Determine the [x, y] coordinate at the center of the cell enclosing the given text.  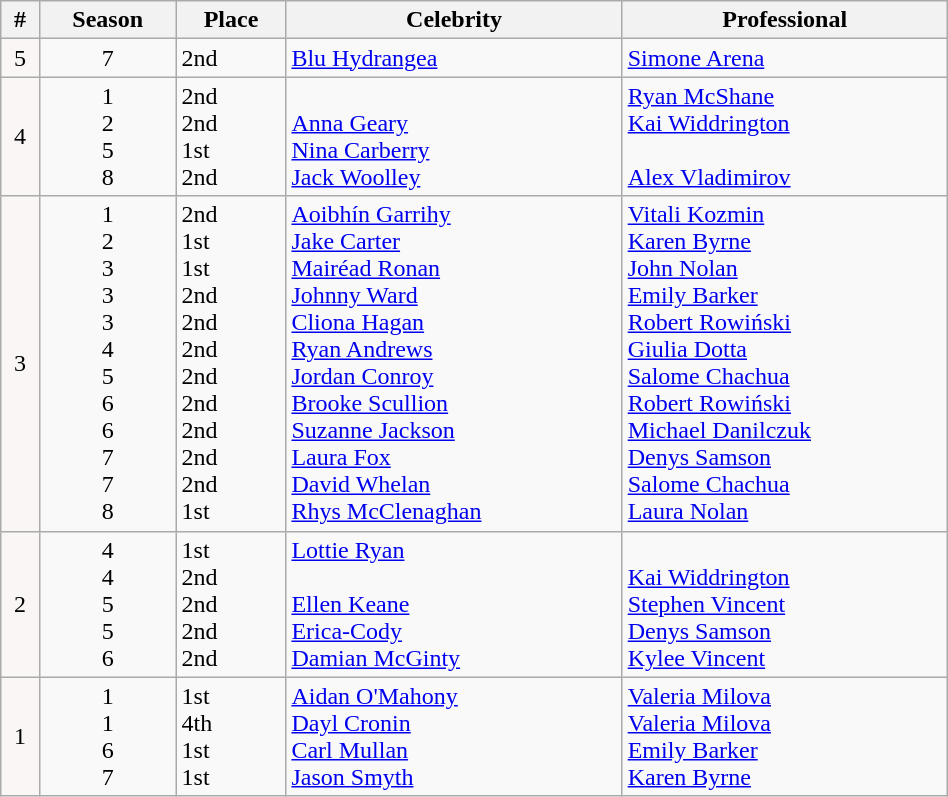
Simone Arena [784, 58]
Celebrity [454, 20]
Ryan McShane Kai Widdrington Alex Vladimirov [784, 136]
# [20, 20]
Season [108, 20]
1 2 3 3 3 4 5 6 6 7 7 8 [108, 364]
7 [108, 58]
Kai Widdrington Stephen Vincent Denys Samson Kylee Vincent [784, 604]
1st 4th 1st 1st [231, 736]
2nd 1st 1st 2nd 2nd 2nd 2nd 2nd 2nd 2nd 2nd 1st [231, 364]
1 1 6 7 [108, 736]
1 2 5 8 [108, 136]
Valeria Milova Valeria Milova Emily Barker Karen Byrne [784, 736]
4 4 5 5 6 [108, 604]
Blu Hydrangea [454, 58]
5 [20, 58]
2nd 2nd 1st 2nd [231, 136]
2 [20, 604]
Lottie Ryan Ellen Keane Erica-Cody Damian McGinty [454, 604]
Place [231, 20]
2nd [231, 58]
Anna Geary Nina Carberry Jack Woolley [454, 136]
1 [20, 736]
Professional [784, 20]
Aidan O'Mahony Dayl Cronin Carl Mullan Jason Smyth [454, 736]
3 [20, 364]
1st 2nd 2nd 2nd 2nd [231, 604]
4 [20, 136]
